Return (x, y) of the center of cell containing provided text 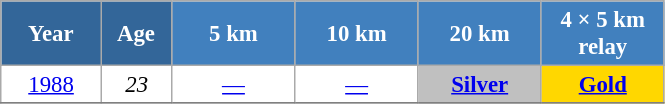
Year (52, 34)
Age (136, 34)
Silver (480, 85)
5 km (234, 34)
4 × 5 km relay (602, 34)
Gold (602, 85)
23 (136, 85)
20 km (480, 34)
1988 (52, 85)
10 km (356, 34)
